Search for the cell housing the specified text and yield its [x, y] center coordinate. 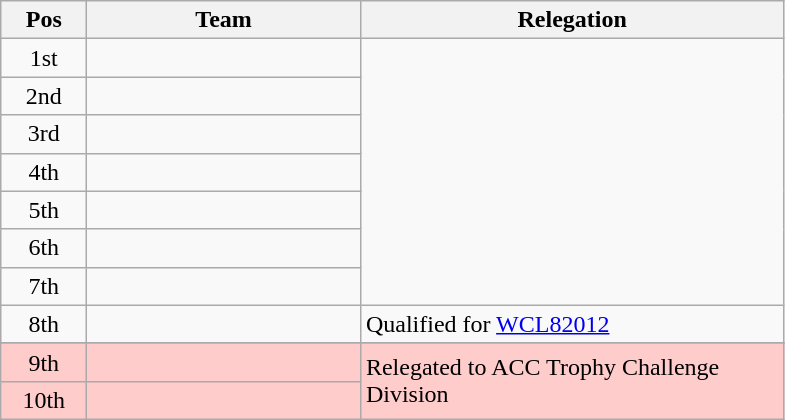
8th [44, 324]
7th [44, 286]
10th [44, 400]
Relegation [572, 20]
Pos [44, 20]
9th [44, 362]
Qualified for WCL82012 [572, 324]
1st [44, 58]
Team [224, 20]
3rd [44, 134]
6th [44, 248]
Relegated to ACC Trophy Challenge Division [572, 381]
4th [44, 172]
2nd [44, 96]
5th [44, 210]
